Find where the given text appears and provide that cell's center as (x, y) coordinate. 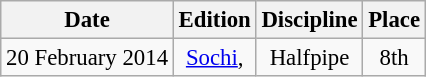
20 February 2014 (88, 58)
Discipline (310, 20)
8th (394, 58)
Place (394, 20)
Halfpipe (310, 58)
Sochi, (214, 58)
Date (88, 20)
Edition (214, 20)
